Locate the cell with the specified text and output its (x, y) center coordinate. 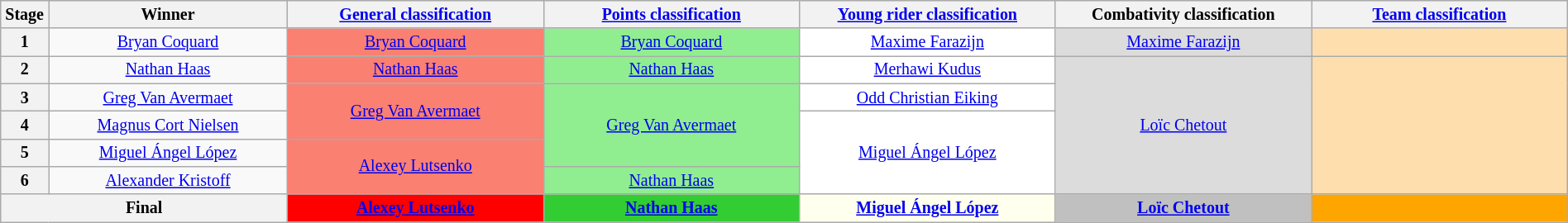
3 (25, 97)
Magnus Cort Nielsen (169, 126)
General classification (415, 15)
5 (25, 152)
6 (25, 180)
Points classification (672, 15)
Winner (169, 15)
2 (25, 69)
Combativity classification (1183, 15)
Young rider classification (928, 15)
Stage (25, 15)
Alexander Kristoff (169, 180)
Team classification (1440, 15)
4 (25, 126)
Final (144, 208)
1 (25, 43)
Odd Christian Eiking (928, 97)
Merhawi Kudus (928, 69)
